Find where the given text appears and provide that cell's center as [x, y] coordinate. 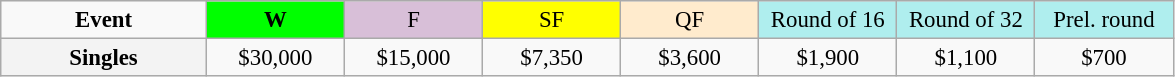
$30,000 [275, 58]
$15,000 [413, 58]
Event [104, 20]
$3,600 [690, 58]
Singles [104, 58]
Prel. round [1104, 20]
W [275, 20]
F [413, 20]
Round of 32 [966, 20]
$1,100 [966, 58]
$7,350 [552, 58]
Round of 16 [828, 20]
$1,900 [828, 58]
$700 [1104, 58]
SF [552, 20]
QF [690, 20]
